From the cell containing the given text, extract its center point as [X, Y] coordinate. 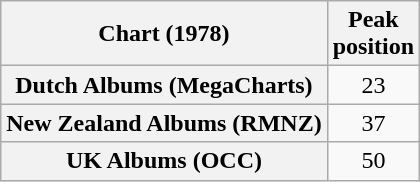
Peakposition [373, 34]
Chart (1978) [164, 34]
37 [373, 123]
23 [373, 85]
UK Albums (OCC) [164, 161]
Dutch Albums (MegaCharts) [164, 85]
50 [373, 161]
New Zealand Albums (RMNZ) [164, 123]
